Find where the given text appears and provide that cell's center as (x, y) coordinate. 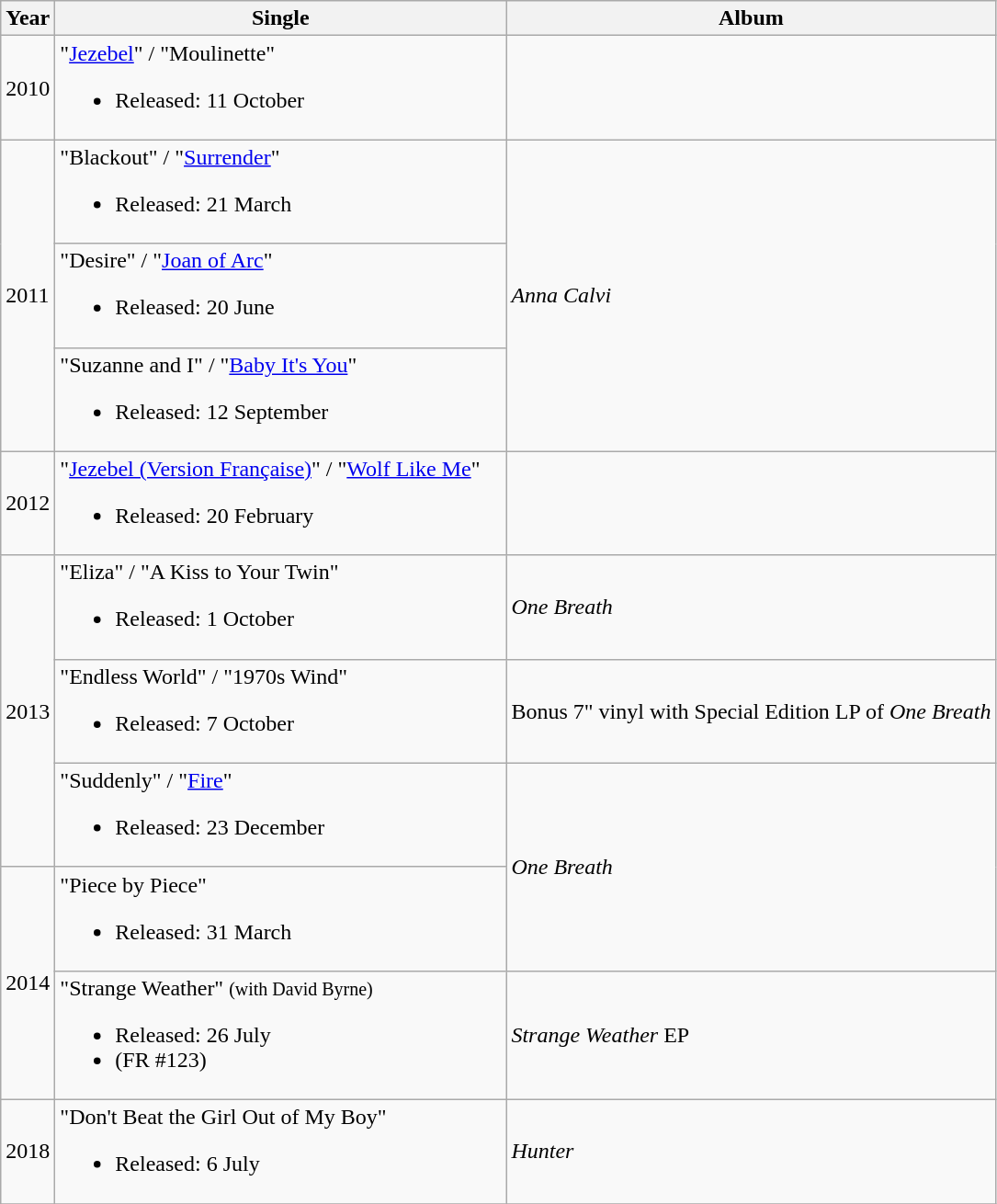
Strange Weather EP (752, 1035)
2012 (28, 504)
"Eliza" / "A Kiss to Your Twin"Released: 1 October (281, 607)
Hunter (752, 1151)
"Desire" / "Joan of Arc"Released: 20 June (281, 296)
2018 (28, 1151)
"Jezebel (Version Française)" / "Wolf Like Me"Released: 20 February (281, 504)
"Suddenly" / "Fire"Released: 23 December (281, 814)
"Endless World" / "1970s Wind"Released: 7 October (281, 711)
"Jezebel" / "Moulinette"Released: 11 October (281, 88)
"Don't Beat the Girl Out of My Boy"Released: 6 July (281, 1151)
2011 (28, 296)
"Piece by Piece"Released: 31 March (281, 919)
"Suzanne and I" / "Baby It's You"Released: 12 September (281, 399)
"Blackout" / "Surrender"Released: 21 March (281, 191)
2010 (28, 88)
Year (28, 18)
2013 (28, 711)
"Strange Weather" (with David Byrne)Released: 26 July(FR #123) (281, 1035)
Single (281, 18)
Anna Calvi (752, 296)
2014 (28, 983)
Bonus 7" vinyl with Special Edition LP of One Breath (752, 711)
Album (752, 18)
